Provide the (X, Y) coordinate of the cell's center where the given text is located.  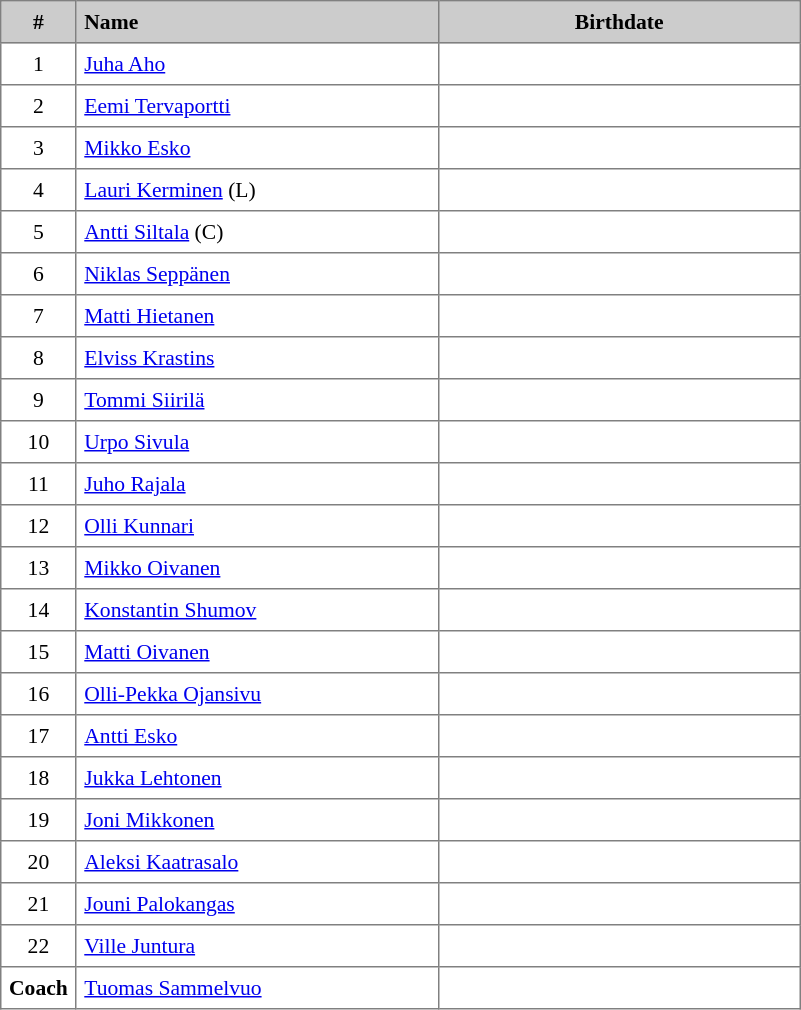
Niklas Seppänen (257, 274)
16 (38, 694)
# (38, 22)
2 (38, 106)
10 (38, 442)
8 (38, 358)
Ville Juntura (257, 946)
Olli Kunnari (257, 526)
Birthdate (619, 22)
13 (38, 568)
Mikko Esko (257, 148)
Antti Siltala (C) (257, 232)
Juho Rajala (257, 484)
Olli-Pekka Ojansivu (257, 694)
Aleksi Kaatrasalo (257, 862)
Antti Esko (257, 736)
Joni Mikkonen (257, 820)
19 (38, 820)
6 (38, 274)
Jukka Lehtonen (257, 778)
Coach (38, 988)
Tuomas Sammelvuo (257, 988)
Konstantin Shumov (257, 610)
22 (38, 946)
Matti Oivanen (257, 652)
Jouni Palokangas (257, 904)
17 (38, 736)
1 (38, 64)
12 (38, 526)
4 (38, 190)
Mikko Oivanen (257, 568)
5 (38, 232)
3 (38, 148)
Name (257, 22)
11 (38, 484)
21 (38, 904)
Lauri Kerminen (L) (257, 190)
9 (38, 400)
7 (38, 316)
Matti Hietanen (257, 316)
Juha Aho (257, 64)
15 (38, 652)
Tommi Siirilä (257, 400)
20 (38, 862)
14 (38, 610)
Elviss Krastins (257, 358)
Eemi Tervaportti (257, 106)
Urpo Sivula (257, 442)
18 (38, 778)
